Capture the cell that displays the provided text and extract its (x, y) central coordinate. 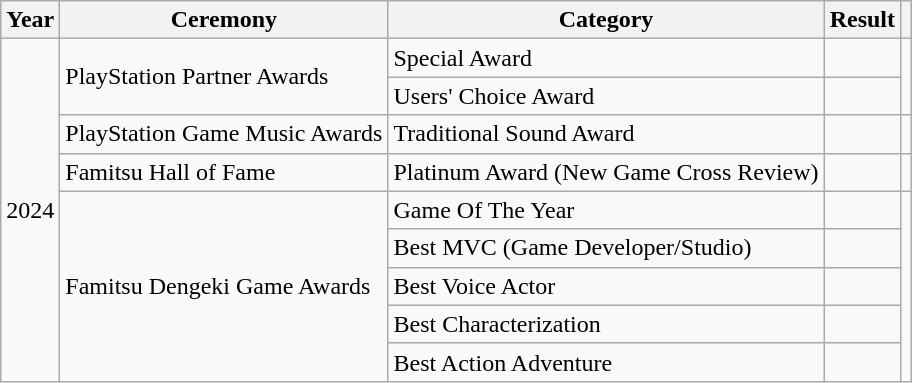
Category (606, 20)
Best Voice Actor (606, 286)
Best Action Adventure (606, 362)
Famitsu Hall of Fame (224, 172)
PlayStation Game Music Awards (224, 134)
Game Of The Year (606, 210)
PlayStation Partner Awards (224, 77)
Ceremony (224, 20)
Platinum Award (New Game Cross Review) (606, 172)
Traditional Sound Award (606, 134)
Best Characterization (606, 324)
Result (862, 20)
Best MVC (Game Developer/Studio) (606, 248)
Special Award (606, 58)
Users' Choice Award (606, 96)
Year (30, 20)
Famitsu Dengeki Game Awards (224, 286)
2024 (30, 210)
